Pinpoint the cell where the given text exists, returning its (X, Y) midpoint coordinate. 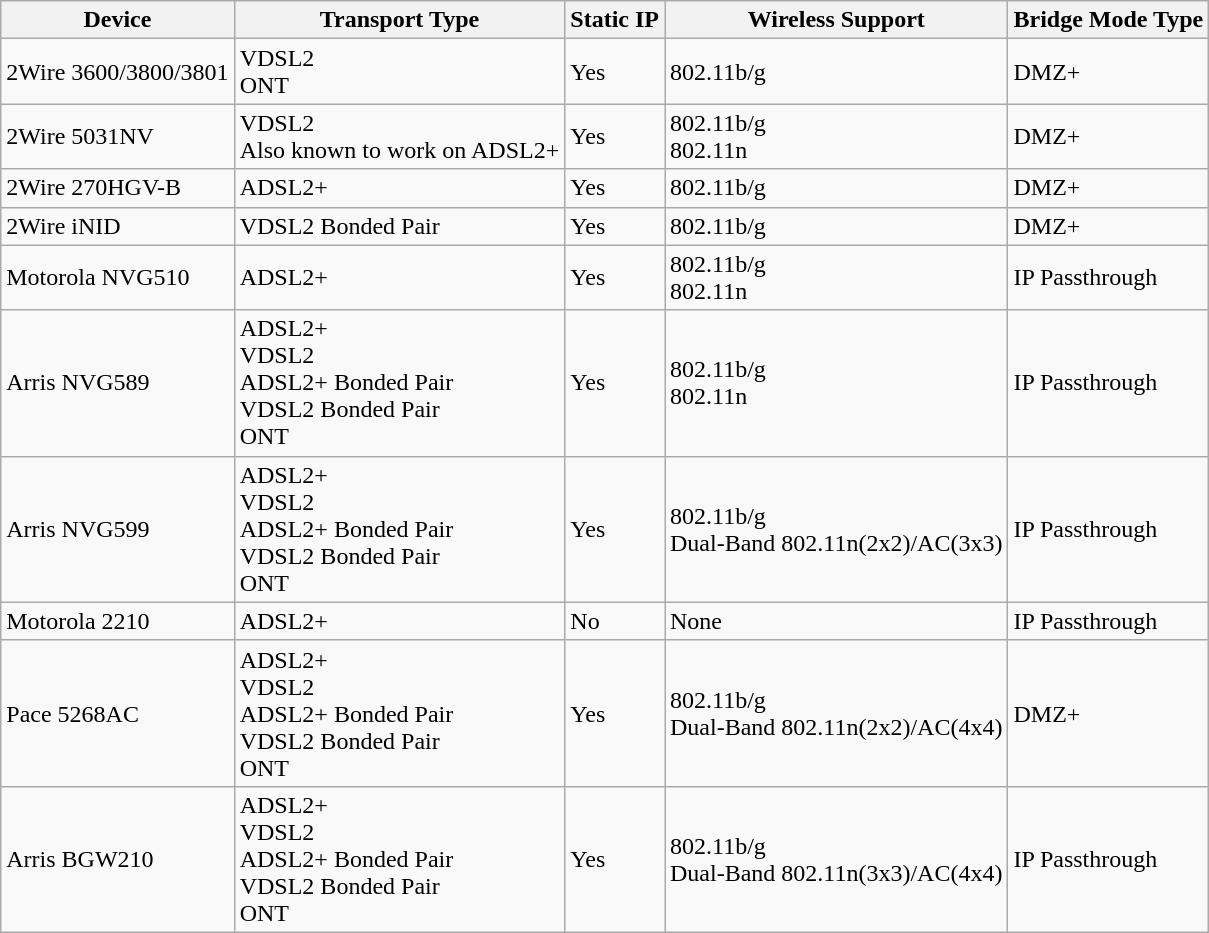
Pace 5268AC (118, 713)
Bridge Mode Type (1108, 20)
No (615, 621)
VDSL2Also known to work on ADSL2+ (400, 136)
Wireless Support (836, 20)
None (836, 621)
2Wire iNID (118, 226)
802.11b/gDual-Band 802.11n(2x2)/AC(4x4) (836, 713)
2Wire 3600/3800/3801 (118, 72)
Transport Type (400, 20)
Arris BGW210 (118, 859)
Arris NVG589 (118, 383)
Motorola 2210 (118, 621)
Motorola NVG510 (118, 278)
Arris NVG599 (118, 529)
VDSL2ONT (400, 72)
802.11b/gDual-Band 802.11n(3x3)/AC(4x4) (836, 859)
Static IP (615, 20)
2Wire 270HGV-B (118, 188)
Device (118, 20)
VDSL2 Bonded Pair (400, 226)
2Wire 5031NV (118, 136)
802.11b/gDual-Band 802.11n(2x2)/AC(3x3) (836, 529)
